Find where the given text appears and provide that cell's center as (x, y) coordinate. 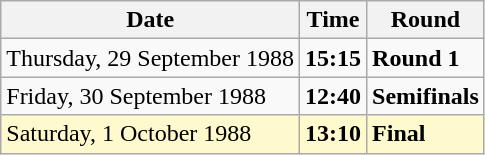
Thursday, 29 September 1988 (150, 58)
Saturday, 1 October 1988 (150, 134)
Date (150, 20)
Time (334, 20)
13:10 (334, 134)
15:15 (334, 58)
Final (426, 134)
Round (426, 20)
12:40 (334, 96)
Round 1 (426, 58)
Semifinals (426, 96)
Friday, 30 September 1988 (150, 96)
